Capture the cell that displays the provided text and extract its [X, Y] central coordinate. 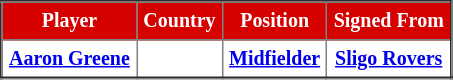
Player [70, 21]
Position [274, 21]
Sligo Rovers [389, 59]
Country [180, 21]
Signed From [389, 21]
Aaron Greene [70, 59]
Midfielder [274, 59]
